Locate the cell with the specified text and output its [x, y] center coordinate. 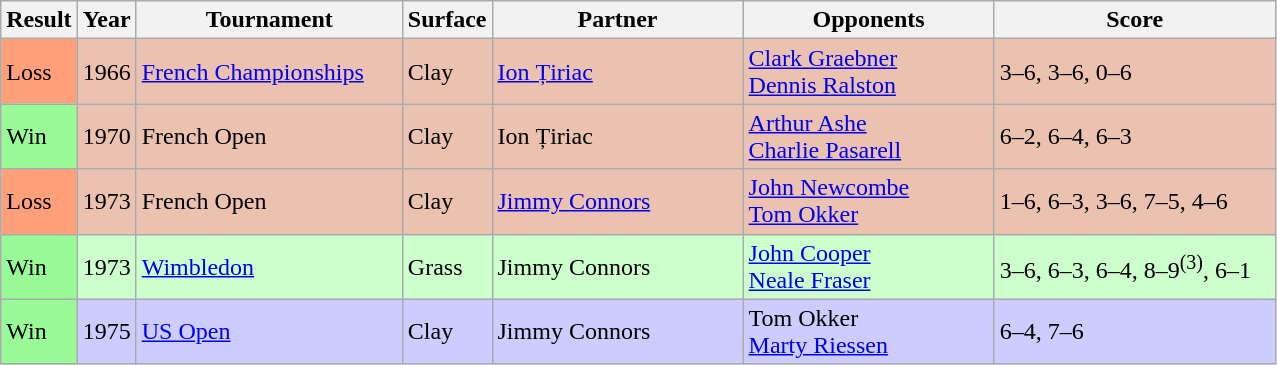
Tournament [269, 20]
1–6, 6–3, 3–6, 7–5, 4–6 [1134, 202]
French Championships [269, 72]
Partner [618, 20]
Surface [447, 20]
Result [39, 20]
Grass [447, 266]
Wimbledon [269, 266]
Score [1134, 20]
3–6, 6–3, 6–4, 8–9(3), 6–1 [1134, 266]
Year [106, 20]
Clark Graebner Dennis Ralston [868, 72]
Opponents [868, 20]
1975 [106, 332]
Arthur Ashe Charlie Pasarell [868, 136]
Tom Okker Marty Riessen [868, 332]
US Open [269, 332]
6–2, 6–4, 6–3 [1134, 136]
1966 [106, 72]
John Newcombe Tom Okker [868, 202]
6–4, 7–6 [1134, 332]
John Cooper Neale Fraser [868, 266]
3–6, 3–6, 0–6 [1134, 72]
1970 [106, 136]
